From the cell containing the given text, extract its center point as [x, y] coordinate. 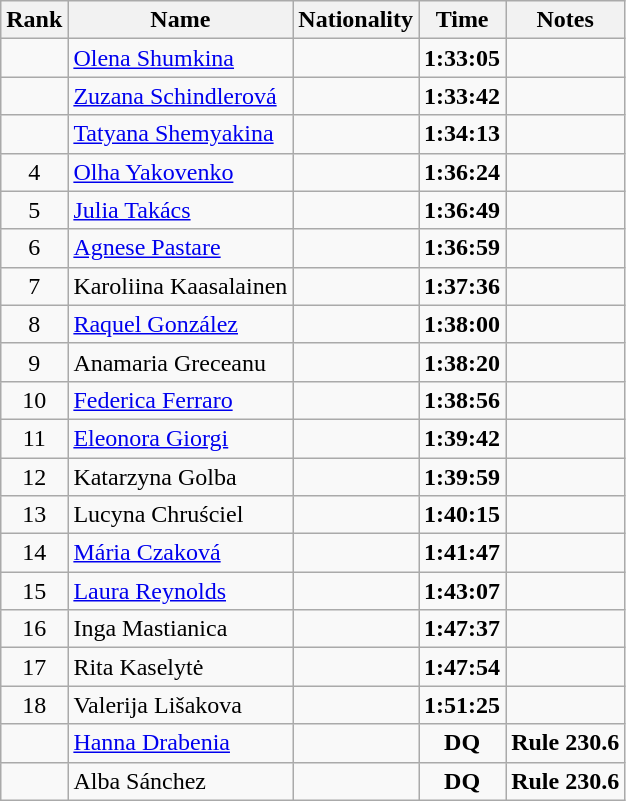
Julia Takács [180, 210]
10 [34, 400]
6 [34, 248]
18 [34, 705]
1:39:42 [462, 438]
1:36:24 [462, 172]
1:38:56 [462, 400]
1:47:54 [462, 667]
13 [34, 515]
1:36:49 [462, 210]
16 [34, 629]
15 [34, 591]
Raquel González [180, 324]
1:34:13 [462, 134]
Nationality [356, 20]
1:38:00 [462, 324]
11 [34, 438]
Eleonora Giorgi [180, 438]
1:43:07 [462, 591]
Olena Shumkina [180, 58]
Agnese Pastare [180, 248]
Notes [566, 20]
17 [34, 667]
Time [462, 20]
Karoliina Kaasalainen [180, 286]
Rank [34, 20]
Hanna Drabenia [180, 743]
Mária Czaková [180, 553]
Rita Kaselytė [180, 667]
Olha Yakovenko [180, 172]
Laura Reynolds [180, 591]
5 [34, 210]
Federica Ferraro [180, 400]
1:51:25 [462, 705]
Katarzyna Golba [180, 477]
Anamaria Greceanu [180, 362]
1:47:37 [462, 629]
Zuzana Schindlerová [180, 96]
8 [34, 324]
9 [34, 362]
1:38:20 [462, 362]
1:36:59 [462, 248]
1:41:47 [462, 553]
Tatyana Shemyakina [180, 134]
14 [34, 553]
Inga Mastianica [180, 629]
1:33:05 [462, 58]
7 [34, 286]
1:40:15 [462, 515]
Lucyna Chruściel [180, 515]
1:33:42 [462, 96]
4 [34, 172]
Name [180, 20]
1:39:59 [462, 477]
12 [34, 477]
Valerija Lišakova [180, 705]
1:37:36 [462, 286]
Alba Sánchez [180, 781]
